For the text-containing cell, return its midpoint in (x, y) coordinate format. 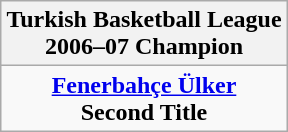
Fenerbahçe Ülker Second Title (144, 98)
Turkish Basketball League 2006–07 Champion (144, 34)
